For the text-containing cell, return its midpoint in [X, Y] coordinate format. 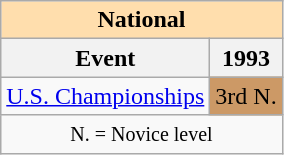
Event [106, 58]
3rd N. [246, 96]
National [142, 20]
N. = Novice level [142, 134]
U.S. Championships [106, 96]
1993 [246, 58]
